Provide the [X, Y] coordinate of the cell's center where the given text is located.  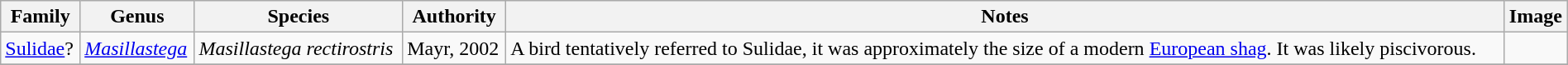
Sulidae? [41, 48]
Family [41, 17]
A bird tentatively referred to Sulidae, it was approximately the size of a modern European shag. It was likely piscivorous. [1006, 48]
Genus [137, 17]
Masillastega [137, 48]
Image [1535, 17]
Mayr, 2002 [455, 48]
Masillastega rectirostris [299, 48]
Species [299, 17]
Authority [455, 17]
Notes [1006, 17]
